Capture the cell that displays the provided text and extract its (X, Y) central coordinate. 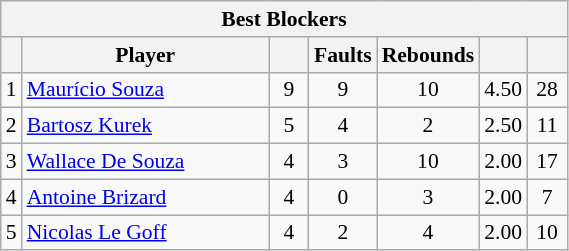
Wallace De Souza (146, 162)
4.50 (503, 90)
Player (146, 55)
17 (547, 162)
Nicolas Le Goff (146, 233)
Rebounds (428, 55)
Bartosz Kurek (146, 126)
Maurício Souza (146, 90)
11 (547, 126)
Best Blockers (284, 19)
1 (12, 90)
2.50 (503, 126)
28 (547, 90)
0 (343, 197)
7 (547, 197)
Antoine Brizard (146, 197)
Faults (343, 55)
